Search for the cell housing the specified text and yield its (X, Y) center coordinate. 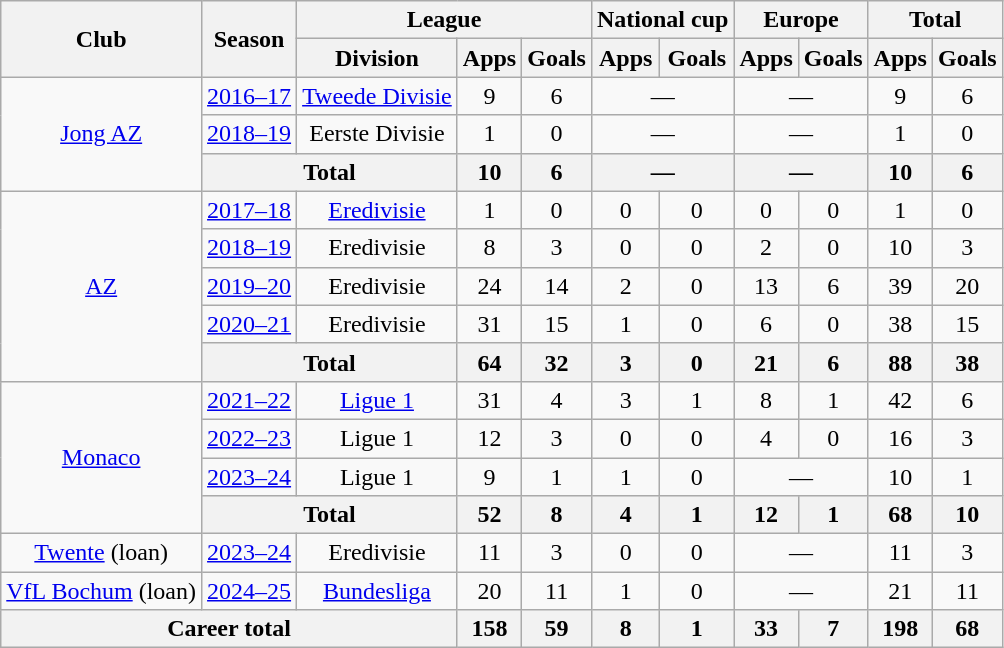
Monaco (102, 457)
13 (766, 286)
National cup (662, 20)
2024–25 (250, 591)
Season (250, 39)
Jong AZ (102, 134)
88 (900, 362)
2019–20 (250, 286)
Career total (230, 629)
Twente (loan) (102, 553)
42 (900, 400)
32 (557, 362)
39 (900, 286)
16 (900, 438)
24 (489, 286)
VfL Bochum (loan) (102, 591)
198 (900, 629)
Eerste Divisie (378, 134)
Club (102, 39)
League (444, 20)
2022–23 (250, 438)
2021–22 (250, 400)
AZ (102, 286)
59 (557, 629)
Europe (801, 20)
2020–21 (250, 324)
33 (766, 629)
Tweede Divisie (378, 96)
14 (557, 286)
2016–17 (250, 96)
64 (489, 362)
52 (489, 515)
158 (489, 629)
2017–18 (250, 210)
Bundesliga (378, 591)
Division (378, 58)
7 (833, 629)
